Output the (X, Y) coordinate of the center of the cell containing the given text.  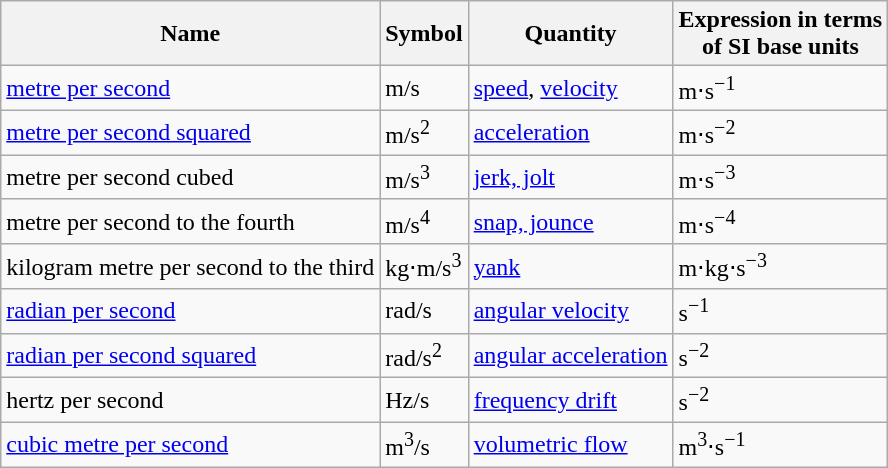
m⋅s−4 (780, 222)
volumetric flow (570, 444)
kilogram metre per second to the third (190, 266)
cubic metre per second (190, 444)
metre per second cubed (190, 178)
Quantity (570, 34)
m⋅s−2 (780, 132)
rad/s (424, 312)
Expression in terms of SI base units (780, 34)
m/s (424, 88)
metre per second (190, 88)
rad/s2 (424, 356)
m/s2 (424, 132)
speed, velocity (570, 88)
metre per second to the fourth (190, 222)
m3/s (424, 444)
acceleration (570, 132)
kg⋅m/s3 (424, 266)
s−1 (780, 312)
m3⋅s−1 (780, 444)
m⋅kg⋅s−3 (780, 266)
radian per second (190, 312)
m⋅s−3 (780, 178)
metre per second squared (190, 132)
m/s3 (424, 178)
angular acceleration (570, 356)
Symbol (424, 34)
Hz/s (424, 400)
jerk, jolt (570, 178)
frequency drift (570, 400)
snap, jounce (570, 222)
hertz per second (190, 400)
Name (190, 34)
angular velocity (570, 312)
m⋅s−1 (780, 88)
m/s4 (424, 222)
radian per second squared (190, 356)
yank (570, 266)
